For the text-containing cell, return its midpoint in (X, Y) coordinate format. 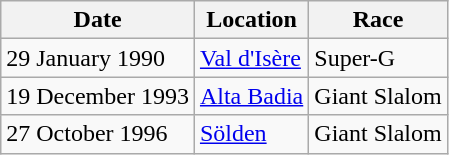
19 December 1993 (98, 96)
Race (378, 20)
Date (98, 20)
Alta Badia (251, 96)
Super-G (378, 58)
Val d'Isère (251, 58)
Sölden (251, 134)
27 October 1996 (98, 134)
29 January 1990 (98, 58)
Location (251, 20)
